Determine the (X, Y) coordinate at the center of the cell enclosing the given text.  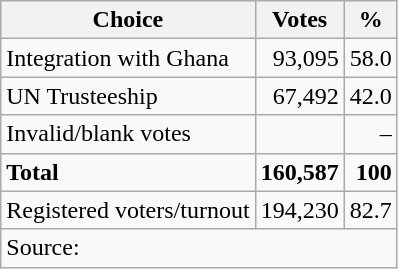
93,095 (300, 58)
160,587 (300, 172)
Registered voters/turnout (128, 210)
Total (128, 172)
194,230 (300, 210)
82.7 (370, 210)
UN Trusteeship (128, 96)
Choice (128, 20)
100 (370, 172)
42.0 (370, 96)
Integration with Ghana (128, 58)
% (370, 20)
Invalid/blank votes (128, 134)
67,492 (300, 96)
– (370, 134)
Source: (199, 248)
58.0 (370, 58)
Votes (300, 20)
